Pinpoint the cell where the given text exists, returning its (x, y) midpoint coordinate. 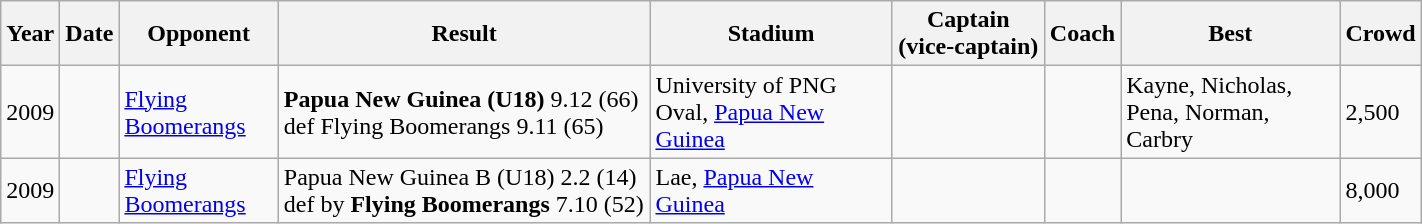
Lae, Papua New Guinea (771, 190)
Crowd (1380, 34)
Stadium (771, 34)
Best (1230, 34)
8,000 (1380, 190)
Papua New Guinea (U18) 9.12 (66) def Flying Boomerangs 9.11 (65) (464, 112)
Date (90, 34)
Result (464, 34)
Papua New Guinea B (U18) 2.2 (14) def by Flying Boomerangs 7.10 (52) (464, 190)
Captain (vice-captain) (968, 34)
Year (30, 34)
Opponent (198, 34)
Kayne, Nicholas, Pena, Norman, Carbry (1230, 112)
Coach (1082, 34)
University of PNG Oval, Papua New Guinea (771, 112)
2,500 (1380, 112)
